Identify which cell holds the provided text, then report its (x, y) central coordinate. 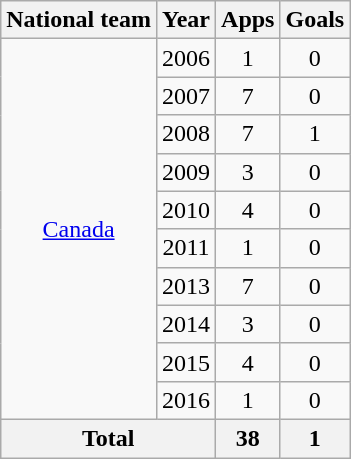
2010 (186, 210)
Total (108, 438)
National team (79, 20)
Year (186, 20)
2015 (186, 362)
2007 (186, 96)
Canada (79, 230)
2009 (186, 172)
2011 (186, 248)
38 (248, 438)
2013 (186, 286)
2014 (186, 324)
Apps (248, 20)
Goals (315, 20)
2016 (186, 400)
2008 (186, 134)
2006 (186, 58)
